Return (X, Y) of the center of cell containing provided text 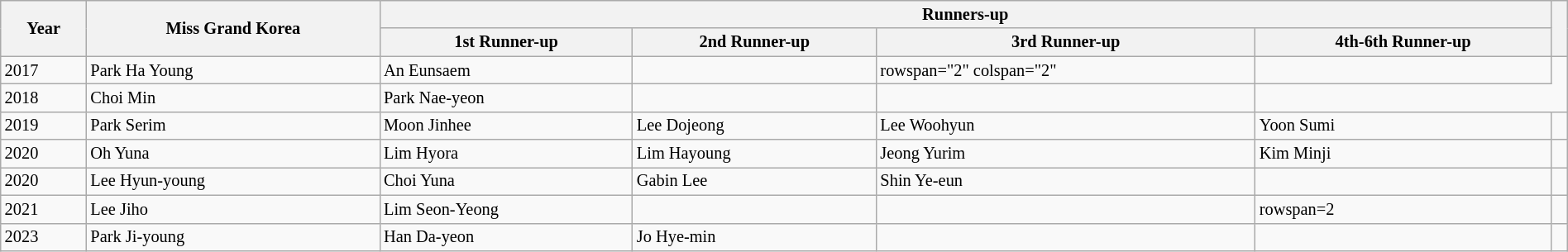
Lim Seon-Yeong (506, 209)
1st Runner-up (506, 42)
2023 (44, 237)
Choi Min (233, 97)
2021 (44, 209)
Lim Hyora (506, 154)
2nd Runner-up (754, 42)
3rd Runner-up (1066, 42)
Park Ji-young (233, 237)
Park Serim (233, 126)
Shin Ye-eun (1066, 181)
Jo Hye-min (754, 237)
An Eunsaem (506, 70)
rowspan=2 (1403, 209)
2017 (44, 70)
Miss Grand Korea (233, 28)
Lee Jiho (233, 209)
Gabin Lee (754, 181)
Kim Minji (1403, 154)
2019 (44, 126)
Yoon Sumi (1403, 126)
Moon Jinhee (506, 126)
Lee Hyun-young (233, 181)
Lee Woohyun (1066, 126)
Park Ha Young (233, 70)
Lim Hayoung (754, 154)
rowspan="2" colspan="2" (1066, 70)
Year (44, 28)
Runners-up (965, 14)
Choi Yuna (506, 181)
4th-6th Runner-up (1403, 42)
Han Da-yeon (506, 237)
Oh Yuna (233, 154)
Jeong Yurim (1066, 154)
Park Nae-yeon (506, 97)
Lee Dojeong (754, 126)
2018 (44, 97)
